Extract the [x, y] coordinate from the center of the cell holding the provided text.  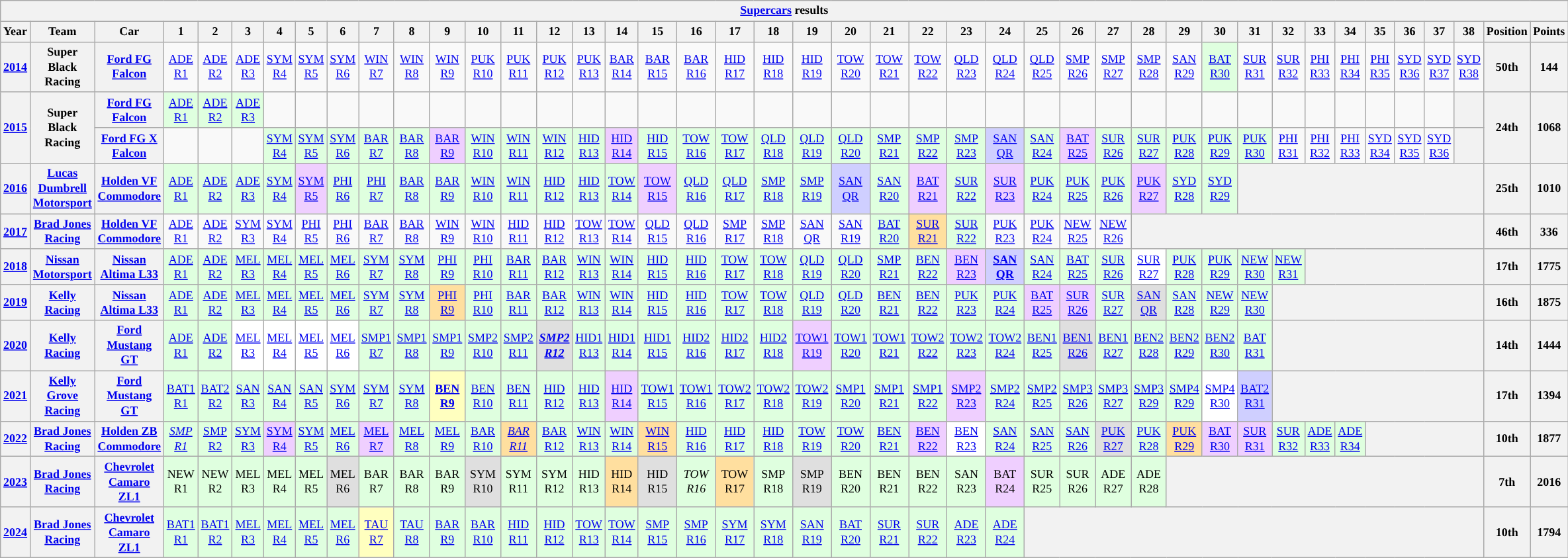
Lucas Dumbrell Motorsport [62, 189]
SYDR34 [1381, 146]
SMP3R27 [1113, 396]
BENR9 [447, 396]
Ford FG X Falcon [129, 146]
26 [1078, 32]
BEN1R26 [1078, 346]
HID1R14 [622, 346]
19 [811, 32]
10 [483, 32]
TOWR22 [927, 67]
2023 [16, 482]
35 [1381, 32]
HID1R15 [657, 346]
HID1R13 [589, 346]
Kelly Grove Racing [62, 396]
24 [1005, 32]
2018 [16, 267]
7th [1506, 482]
5 [311, 32]
SMP3R29 [1149, 396]
BEN2R30 [1220, 346]
SMP1R8 [412, 346]
PUKR12 [555, 67]
ADER24 [1005, 532]
ADER23 [966, 532]
18 [773, 32]
SMP4R29 [1184, 396]
1877 [1549, 439]
PHIR5 [311, 232]
2019 [16, 302]
SMP2R12 [555, 346]
1444 [1549, 346]
336 [1549, 232]
WINR15 [657, 439]
TOW2R17 [735, 396]
PHIR35 [1381, 67]
TOW2R18 [773, 396]
NEWR2 [215, 482]
Team [62, 32]
SMPR23 [966, 146]
8 [412, 32]
TOWR19 [811, 439]
4 [279, 32]
BEN2R28 [1149, 346]
NEWR25 [1078, 232]
2020 [16, 346]
14 [622, 32]
SYDR37 [1439, 67]
SANR28 [1184, 302]
28 [1149, 32]
QLDR25 [1042, 67]
SMPR22 [927, 146]
Nissan Motorsport [62, 267]
HID2R17 [735, 346]
11 [518, 32]
PUKR10 [483, 67]
Supercars results [784, 11]
WINR12 [555, 146]
32 [1289, 32]
TAUR8 [412, 532]
SYDR38 [1469, 67]
BENR20 [851, 482]
SYDR35 [1410, 146]
MELR8 [412, 439]
SMPR1 [181, 439]
BARR16 [696, 67]
21 [889, 32]
29 [1184, 32]
NEWR1 [181, 482]
30 [1220, 32]
BAT1R2 [215, 532]
TOW1R21 [889, 346]
17 [735, 32]
TOWR15 [657, 189]
BARR14 [622, 67]
7 [377, 32]
3 [248, 32]
BAT2R31 [1255, 396]
PHIR34 [1350, 67]
SURR23 [1005, 189]
36 [1410, 32]
BENR10 [483, 396]
144 [1549, 67]
16th [1506, 302]
2021 [16, 396]
SMPR28 [1149, 67]
SYDR29 [1220, 189]
HID2R16 [696, 346]
Year [16, 32]
2017 [16, 232]
SANR23 [966, 482]
PUKR26 [1113, 189]
ADER28 [1149, 482]
25 [1042, 32]
SYMR11 [518, 482]
BEN1R27 [1113, 346]
Points [1549, 32]
PHIR31 [1289, 146]
BATR21 [927, 189]
2015 [16, 127]
HID2R18 [773, 346]
37 [1439, 32]
SMP1R21 [889, 396]
SMPR15 [657, 532]
WINR7 [377, 67]
15 [657, 32]
46th [1506, 232]
QLDR17 [735, 189]
BEN2R29 [1184, 346]
1775 [1549, 267]
SANR20 [889, 189]
SMPR16 [696, 532]
22 [927, 32]
SMPR27 [1113, 67]
2 [215, 32]
9 [447, 32]
HIDR19 [811, 67]
13 [589, 32]
BATR24 [1005, 482]
TOW1R15 [657, 396]
SANR25 [1042, 439]
20 [851, 32]
TOW2R22 [927, 346]
BARR15 [657, 67]
NEWR31 [1289, 267]
MELR7 [377, 439]
1394 [1549, 396]
SMP1R9 [447, 346]
QLDR24 [1005, 67]
16 [696, 32]
Car [129, 32]
2022 [16, 439]
SANR5 [311, 396]
SMP1R7 [377, 346]
SYDR28 [1184, 189]
SMPR17 [735, 232]
SMP3R26 [1078, 396]
1875 [1549, 302]
SURR25 [1042, 482]
QLDR18 [773, 146]
SMP4R30 [1220, 396]
50th [1506, 67]
SMP1R20 [851, 396]
PHIR7 [377, 189]
Position [1506, 32]
1 [181, 32]
27 [1113, 32]
SMP2R11 [518, 346]
1794 [1549, 532]
25th [1506, 189]
SMP1R22 [927, 396]
38 [1469, 32]
PUKR25 [1078, 189]
SYMR18 [773, 532]
24th [1506, 127]
TOW2R24 [1005, 346]
TOW2R19 [811, 396]
TOW1R20 [851, 346]
ADER34 [1350, 439]
PHIR32 [1320, 146]
TOWR21 [889, 67]
SANR26 [1078, 439]
BATR31 [1255, 346]
BAT2R2 [215, 396]
SMPR2 [215, 439]
1068 [1549, 127]
QLDR15 [657, 232]
14th [1506, 346]
2024 [16, 532]
TOW2R23 [966, 346]
ADER27 [1113, 482]
34 [1350, 32]
12 [555, 32]
PUKR13 [589, 67]
QLDR23 [966, 67]
SYMR10 [483, 482]
TOW1R19 [811, 346]
SANR29 [1184, 67]
SANR4 [279, 396]
NEWR26 [1113, 232]
NEWR29 [1220, 302]
SYMR17 [735, 532]
23 [966, 32]
PUKR11 [518, 67]
WINR8 [412, 67]
SMP2R25 [1042, 396]
TAUR7 [377, 532]
SMP2R23 [966, 396]
31 [1255, 32]
PUKR30 [1255, 146]
33 [1320, 32]
TOW1R16 [696, 396]
BEN1R25 [1042, 346]
SANR3 [248, 396]
2014 [16, 67]
ADER33 [1320, 439]
Holden ZB Commodore [129, 439]
SMP2R24 [1005, 396]
1010 [1549, 189]
6 [343, 32]
BENR11 [518, 396]
SMP2R10 [483, 346]
SMPR26 [1078, 67]
MELR9 [447, 439]
SYMR12 [555, 482]
